Find where the given text appears and provide that cell's center as (X, Y) coordinate. 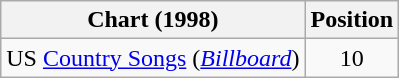
Chart (1998) (153, 20)
10 (352, 58)
US Country Songs (Billboard) (153, 58)
Position (352, 20)
